Return the [X, Y] coordinate for the center point of the cell that contains the specified text.  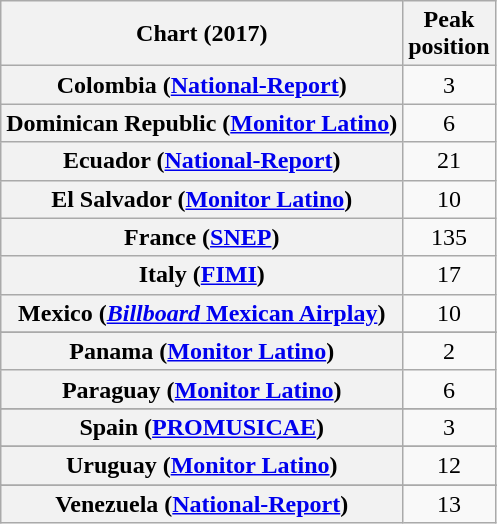
El Salvador (Monitor Latino) [202, 199]
Spain (PROMUSICAE) [202, 427]
Paraguay (Monitor Latino) [202, 389]
Chart (2017) [202, 34]
Colombia (National-Report) [202, 85]
Italy (FIMI) [202, 275]
2 [449, 351]
Panama (Monitor Latino) [202, 351]
13 [449, 503]
Peakposition [449, 34]
Mexico (Billboard Mexican Airplay) [202, 313]
Venezuela (National-Report) [202, 503]
Dominican Republic (Monitor Latino) [202, 123]
12 [449, 465]
Uruguay (Monitor Latino) [202, 465]
21 [449, 161]
135 [449, 237]
France (SNEP) [202, 237]
Ecuador (National-Report) [202, 161]
17 [449, 275]
